Return the (X, Y) coordinate for the center point of the cell that contains the specified text.  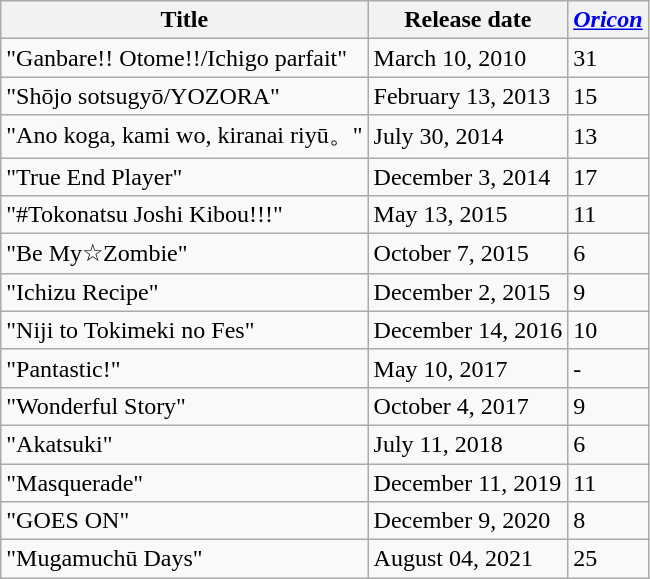
"Be My☆Zombie" (184, 254)
October 7, 2015 (468, 254)
31 (608, 58)
December 2, 2015 (468, 292)
Oricon (608, 20)
May 10, 2017 (468, 368)
December 11, 2019 (468, 483)
"Ichizu Recipe" (184, 292)
"Shōjo sotsugyō/YOZORA" (184, 96)
"Pantastic!" (184, 368)
"Ganbare!! Otome!!/Ichigo parfait" (184, 58)
"Ano koga, kami wo, kiranai riyū。" (184, 136)
October 4, 2017 (468, 406)
December 9, 2020 (468, 521)
- (608, 368)
July 11, 2018 (468, 444)
March 10, 2010 (468, 58)
8 (608, 521)
10 (608, 330)
"True End Player" (184, 177)
December 3, 2014 (468, 177)
May 13, 2015 (468, 215)
February 13, 2013 (468, 96)
December 14, 2016 (468, 330)
"#Tokonatsu Joshi Kibou!!!" (184, 215)
17 (608, 177)
Title (184, 20)
"Masquerade" (184, 483)
August 04, 2021 (468, 559)
15 (608, 96)
Release date (468, 20)
"GOES ON" (184, 521)
"Niji to Tokimeki no Fes" (184, 330)
"Wonderful Story" (184, 406)
"Akatsuki" (184, 444)
25 (608, 559)
"Mugamuchū Days" (184, 559)
July 30, 2014 (468, 136)
13 (608, 136)
